From the cell containing the given text, extract its center point as [x, y] coordinate. 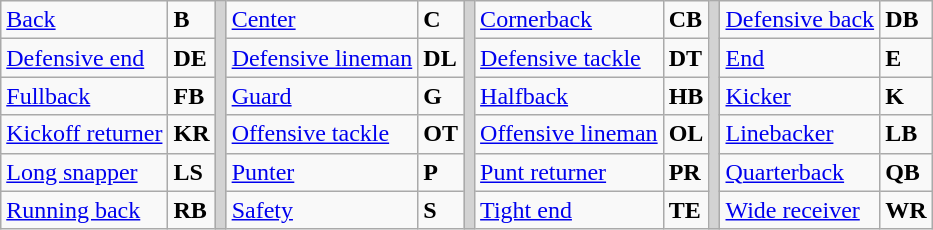
LS [192, 172]
DT [686, 58]
Long snapper [84, 172]
Offensive lineman [570, 134]
Tight end [570, 210]
Defensive lineman [322, 58]
WR [906, 210]
TE [686, 210]
LB [906, 134]
KR [192, 134]
Punter [322, 172]
Punt returner [570, 172]
End [800, 58]
Linebacker [800, 134]
Back [84, 20]
DL [441, 58]
Offensive tackle [322, 134]
P [441, 172]
Wide receiver [800, 210]
HB [686, 96]
Quarterback [800, 172]
C [441, 20]
G [441, 96]
OT [441, 134]
DE [192, 58]
Guard [322, 96]
OL [686, 134]
Defensive tackle [570, 58]
S [441, 210]
PR [686, 172]
Halfback [570, 96]
B [192, 20]
Safety [322, 210]
Running back [84, 210]
QB [906, 172]
FB [192, 96]
Cornerback [570, 20]
DB [906, 20]
E [906, 58]
Kickoff returner [84, 134]
K [906, 96]
Fullback [84, 96]
Defensive back [800, 20]
RB [192, 210]
CB [686, 20]
Center [322, 20]
Kicker [800, 96]
Defensive end [84, 58]
